Detect which cell encompasses the target text, then output its (x, y) center coordinate. 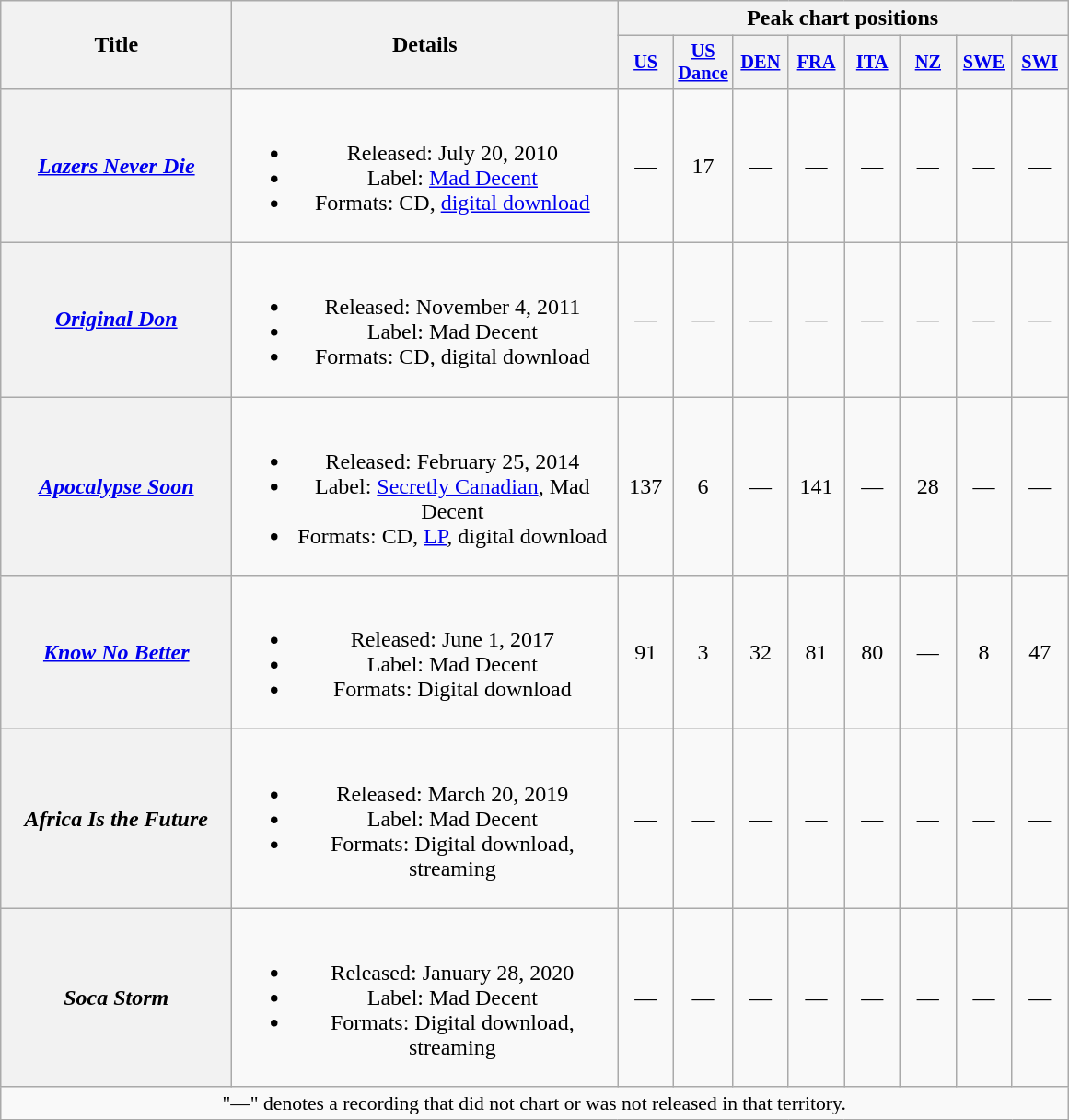
Know No Better (116, 652)
US (646, 63)
Released: March 20, 2019Label: Mad DecentFormats: Digital download, streaming (425, 819)
Title (116, 45)
Soca Storm (116, 997)
Released: January 28, 2020Label: Mad DecentFormats: Digital download, streaming (425, 997)
80 (873, 652)
81 (816, 652)
Lazers Never Die (116, 166)
47 (1040, 652)
ITA (873, 63)
32 (761, 652)
137 (646, 486)
USDance (703, 63)
Released: November 4, 2011Label: Mad DecentFormats: CD, digital download (425, 321)
8 (983, 652)
17 (703, 166)
Released: February 25, 2014Label: Secretly Canadian, Mad DecentFormats: CD, LP, digital download (425, 486)
141 (816, 486)
Africa Is the Future (116, 819)
"—" denotes a recording that did not chart or was not released in that territory. (534, 1103)
Released: July 20, 2010Label: Mad DecentFormats: CD, digital download (425, 166)
6 (703, 486)
28 (928, 486)
DEN (761, 63)
SWI (1040, 63)
SWE (983, 63)
3 (703, 652)
Details (425, 45)
Peak chart positions (843, 18)
Original Don (116, 321)
FRA (816, 63)
NZ (928, 63)
91 (646, 652)
Apocalypse Soon (116, 486)
Released: June 1, 2017Label: Mad DecentFormats: Digital download (425, 652)
